Determine the (x, y) coordinate at the center of the cell enclosing the given text.  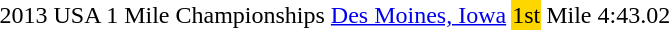
Des Moines, Iowa (418, 15)
Mile (569, 15)
1st (526, 15)
USA 1 Mile Championships (189, 15)
